Identify which cell holds the provided text, then report its [x, y] central coordinate. 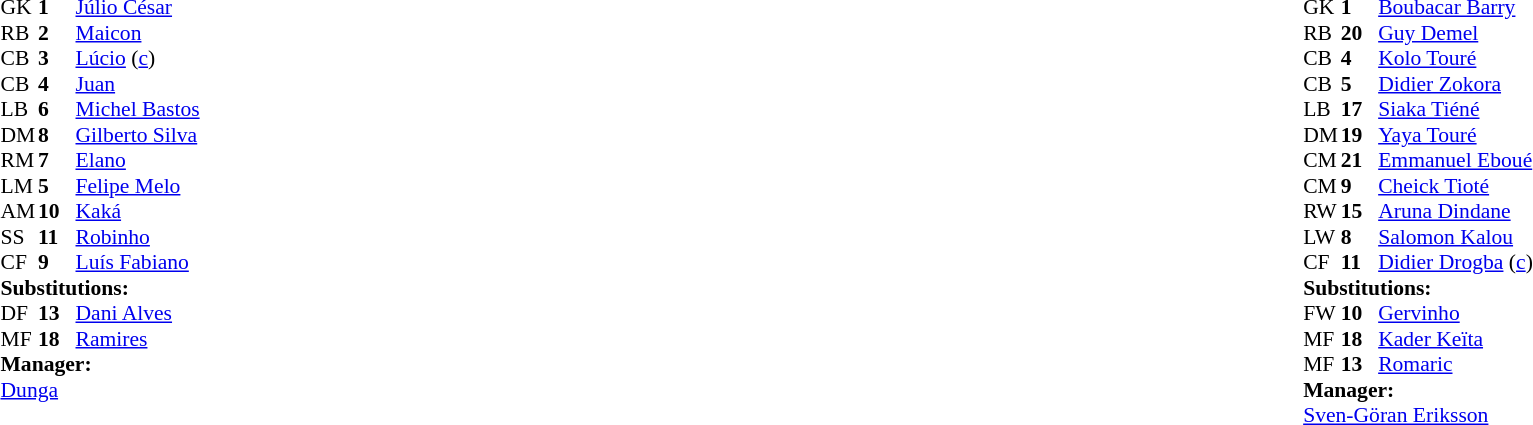
Maicon [138, 33]
Ramires [138, 339]
6 [57, 109]
Robinho [138, 237]
AM [19, 211]
20 [1360, 33]
LM [19, 186]
Felipe Melo [138, 186]
Elano [138, 161]
21 [1360, 161]
2 [57, 33]
Gilberto Silva [138, 135]
FW [1322, 313]
Dani Alves [138, 313]
19 [1360, 135]
17 [1360, 109]
3 [57, 59]
Emmanuel Eboué [1456, 161]
Yaya Touré [1456, 135]
Didier Zokora [1456, 84]
Kader Keïta [1456, 339]
Cheick Tioté [1456, 186]
RM [19, 161]
Gervinho [1456, 313]
Guy Demel [1456, 33]
Aruna Dindane [1456, 211]
15 [1360, 211]
Siaka Tiéné [1456, 109]
Juan [138, 84]
Luís Fabiano [138, 263]
Michel Bastos [138, 109]
Kaká [138, 211]
Romaric [1456, 365]
Didier Drogba (c) [1456, 263]
Kolo Touré [1456, 59]
SS [19, 237]
Dunga [100, 390]
DF [19, 313]
LW [1322, 237]
Salomon Kalou [1456, 237]
7 [57, 161]
Lúcio (c) [138, 59]
RW [1322, 211]
